Output the [x, y] coordinate of the center of the cell containing the given text.  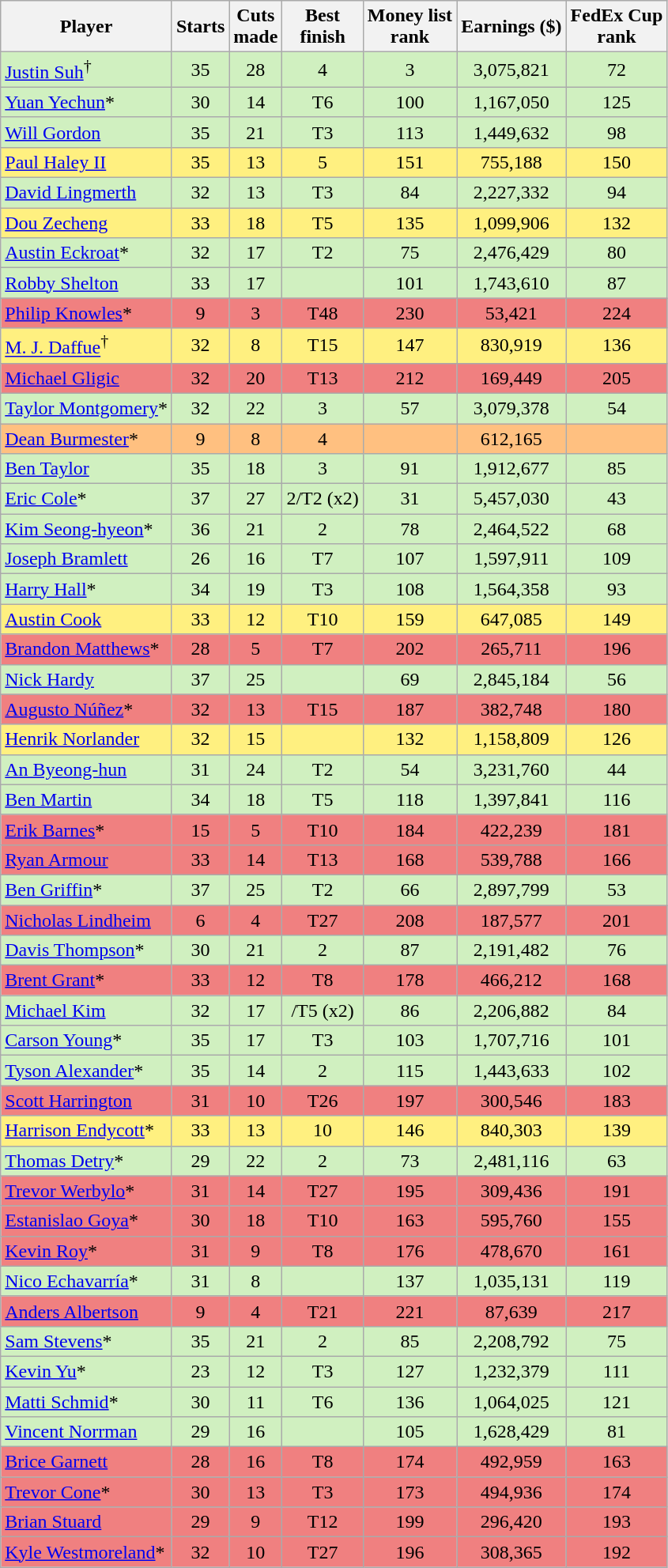
Davis Thompson* [87, 950]
466,212 [511, 980]
1,158,809 [511, 739]
1,912,677 [511, 469]
205 [617, 378]
Michael Gligic [87, 378]
181 [617, 829]
68 [617, 529]
2,897,799 [511, 890]
1,564,358 [511, 589]
/T5 (x2) [323, 1011]
Trevor Werbylo* [87, 1191]
1,064,025 [511, 1402]
139 [617, 1131]
2/T2 (x2) [323, 499]
146 [409, 1131]
Nick Hardy [87, 679]
830,919 [511, 346]
Sam Stevens* [87, 1341]
M. J. Daffue† [87, 346]
78 [409, 529]
539,788 [511, 860]
208 [409, 920]
80 [617, 253]
1,628,429 [511, 1432]
201 [617, 920]
111 [617, 1371]
Brian Stuard [87, 1522]
169,449 [511, 378]
1,443,633 [511, 1071]
309,436 [511, 1191]
422,239 [511, 829]
187 [409, 709]
1,597,911 [511, 559]
Estanislao Goya* [87, 1221]
308,365 [511, 1552]
53,421 [511, 313]
Michael Kim [87, 1011]
176 [409, 1251]
5,457,030 [511, 499]
265,711 [511, 649]
2,476,429 [511, 253]
Augusto Núñez* [87, 709]
2,191,482 [511, 950]
1,167,050 [511, 102]
125 [617, 102]
Taylor Montgomery* [87, 408]
91 [409, 469]
Eric Cole* [87, 499]
19 [256, 589]
1,743,610 [511, 283]
Ben Griffin* [87, 890]
94 [617, 193]
126 [617, 739]
Kyle Westmoreland* [87, 1552]
105 [409, 1432]
Starts [200, 27]
Austin Cook [87, 619]
137 [409, 1281]
119 [617, 1281]
36 [200, 529]
63 [617, 1161]
53 [617, 890]
296,420 [511, 1522]
159 [409, 619]
107 [409, 559]
150 [617, 162]
199 [409, 1522]
151 [409, 162]
595,760 [511, 1221]
173 [409, 1492]
102 [617, 1071]
2,227,332 [511, 193]
840,303 [511, 1131]
27 [256, 499]
1,232,379 [511, 1371]
57 [409, 408]
115 [409, 1071]
An Byeong-hun [87, 769]
98 [617, 132]
178 [409, 980]
Brice Garnett [87, 1462]
193 [617, 1522]
56 [617, 679]
113 [409, 132]
212 [409, 378]
647,085 [511, 619]
86 [409, 1011]
Scott Harrington [87, 1101]
155 [617, 1221]
492,959 [511, 1462]
3,231,760 [511, 769]
Money listrank [409, 27]
3,075,821 [511, 70]
Bestfinish [323, 27]
87,639 [511, 1311]
2,845,184 [511, 679]
612,165 [511, 439]
6 [200, 920]
Philip Knowles* [87, 313]
T26 [323, 1101]
100 [409, 102]
Ryan Armour [87, 860]
Joseph Bramlett [87, 559]
Kevin Yu* [87, 1371]
Cutsmade [256, 27]
Vincent Norrman [87, 1432]
108 [409, 589]
Kim Seong-hyeon* [87, 529]
72 [617, 70]
197 [409, 1101]
147 [409, 346]
191 [617, 1191]
1,099,906 [511, 223]
103 [409, 1041]
76 [617, 950]
116 [617, 799]
26 [200, 559]
69 [409, 679]
Dou Zecheng [87, 223]
121 [617, 1402]
1,707,716 [511, 1041]
Tyson Alexander* [87, 1071]
161 [617, 1251]
81 [617, 1432]
Nicholas Lindheim [87, 920]
195 [409, 1191]
1,397,841 [511, 799]
Harrison Endycott* [87, 1131]
Dean Burmester* [87, 439]
Erik Barnes* [87, 829]
Trevor Cone* [87, 1492]
Yuan Yechun* [87, 102]
192 [617, 1552]
43 [617, 499]
166 [617, 860]
183 [617, 1101]
Paul Haley II [87, 162]
Thomas Detry* [87, 1161]
Justin Suh† [87, 70]
Matti Schmid* [87, 1402]
217 [617, 1311]
221 [409, 1311]
300,546 [511, 1101]
382,748 [511, 709]
Robby Shelton [87, 283]
135 [409, 223]
73 [409, 1161]
23 [200, 1371]
Kevin Roy* [87, 1251]
118 [409, 799]
FedEx Cuprank [617, 27]
Will Gordon [87, 132]
230 [409, 313]
Carson Young* [87, 1041]
Ben Martin [87, 799]
66 [409, 890]
3,079,378 [511, 408]
24 [256, 769]
755,188 [511, 162]
T48 [323, 313]
Henrik Norlander [87, 739]
109 [617, 559]
2,208,792 [511, 1341]
93 [617, 589]
Brent Grant* [87, 980]
T21 [323, 1311]
Earnings ($) [511, 27]
2,206,882 [511, 1011]
44 [617, 769]
T12 [323, 1522]
Harry Hall* [87, 589]
494,936 [511, 1492]
Nico Echavarría* [87, 1281]
Brandon Matthews* [87, 649]
20 [256, 378]
1,449,632 [511, 132]
478,670 [511, 1251]
202 [409, 649]
Anders Albertson [87, 1311]
149 [617, 619]
1,035,131 [511, 1281]
11 [256, 1402]
184 [409, 829]
Austin Eckroat* [87, 253]
Ben Taylor [87, 469]
187,577 [511, 920]
224 [617, 313]
127 [409, 1371]
Player [87, 27]
2,481,116 [511, 1161]
David Lingmerth [87, 193]
180 [617, 709]
2,464,522 [511, 529]
